Pinpoint the cell where the given text exists, returning its [X, Y] midpoint coordinate. 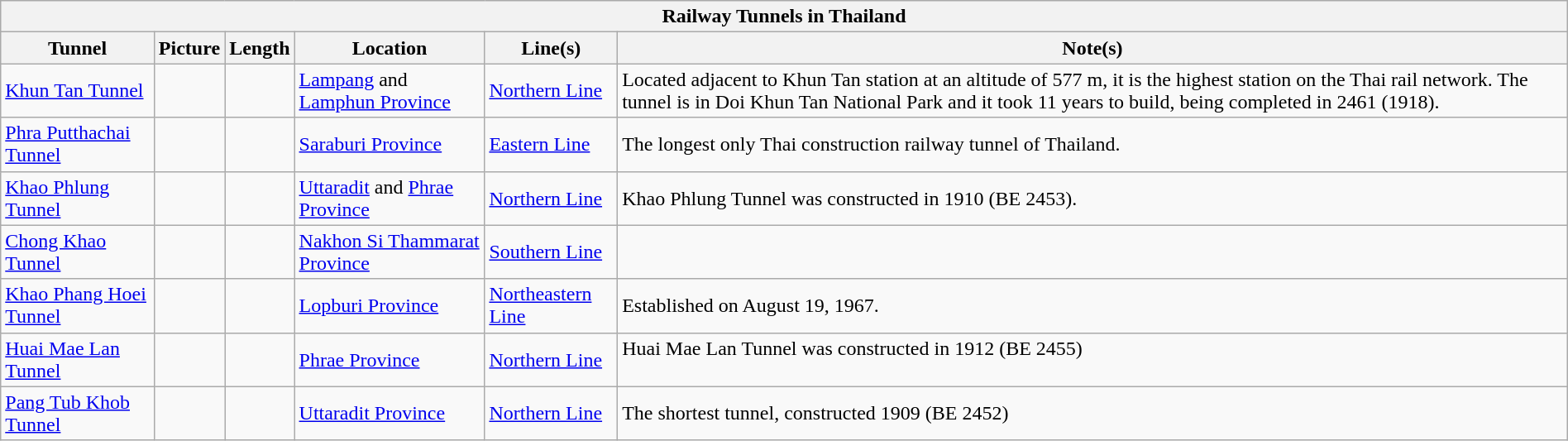
Khao Phlung Tunnel [78, 199]
Tunnel [78, 48]
Railway Tunnels in Thailand [784, 17]
Uttaradit and Phrae Province [390, 199]
Lopburi Province [390, 306]
Khao Phang Hoei Tunnel [78, 306]
Uttaradit Province [390, 414]
Note(s) [1093, 48]
The longest only Thai construction railway tunnel of Thailand. [1093, 144]
Phrae Province [390, 359]
Eastern Line [551, 144]
Length [260, 48]
Picture [189, 48]
Phra Putthachai Tunnel [78, 144]
Line(s) [551, 48]
Southern Line [551, 252]
Northeastern Line [551, 306]
Chong Khao Tunnel [78, 252]
The shortest tunnel, constructed 1909 (BE 2452) [1093, 414]
Location [390, 48]
Lampang and Lamphun Province [390, 91]
Khun Tan Tunnel [78, 91]
Established on August 19, 1967. [1093, 306]
Pang Tub Khob Tunnel [78, 414]
Saraburi Province [390, 144]
Khao Phlung Tunnel was constructed in 1910 (BE 2453). [1093, 199]
Huai Mae Lan Tunnel [78, 359]
Nakhon Si Thammarat Province [390, 252]
Huai Mae Lan Tunnel was constructed in 1912 (BE 2455) [1093, 359]
